Find where the given text appears and provide that cell's center as [X, Y] coordinate. 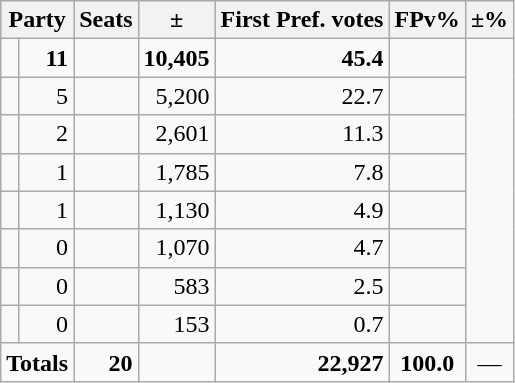
5,200 [176, 96]
±% [489, 20]
FPv% [427, 20]
10,405 [176, 58]
0.7 [302, 324]
1,070 [176, 248]
1,130 [176, 210]
583 [176, 286]
Seats [106, 20]
7.8 [302, 172]
1,785 [176, 172]
Party [38, 20]
20 [106, 362]
2 [46, 134]
45.4 [302, 58]
4.9 [302, 210]
153 [176, 324]
22,927 [302, 362]
22.7 [302, 96]
2.5 [302, 286]
— [489, 362]
± [176, 20]
2,601 [176, 134]
Totals [38, 362]
11.3 [302, 134]
First Pref. votes [302, 20]
4.7 [302, 248]
5 [46, 96]
11 [46, 58]
100.0 [427, 362]
